Return the (X, Y) coordinate for the center point of the cell that contains the specified text.  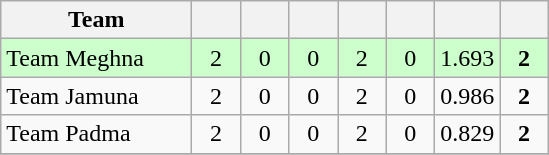
0.986 (468, 96)
Team Jamuna (96, 96)
Team Meghna (96, 58)
1.693 (468, 58)
Team Padma (96, 134)
0.829 (468, 134)
Team (96, 20)
